Return the [X, Y] coordinate for the center point of the cell that contains the specified text.  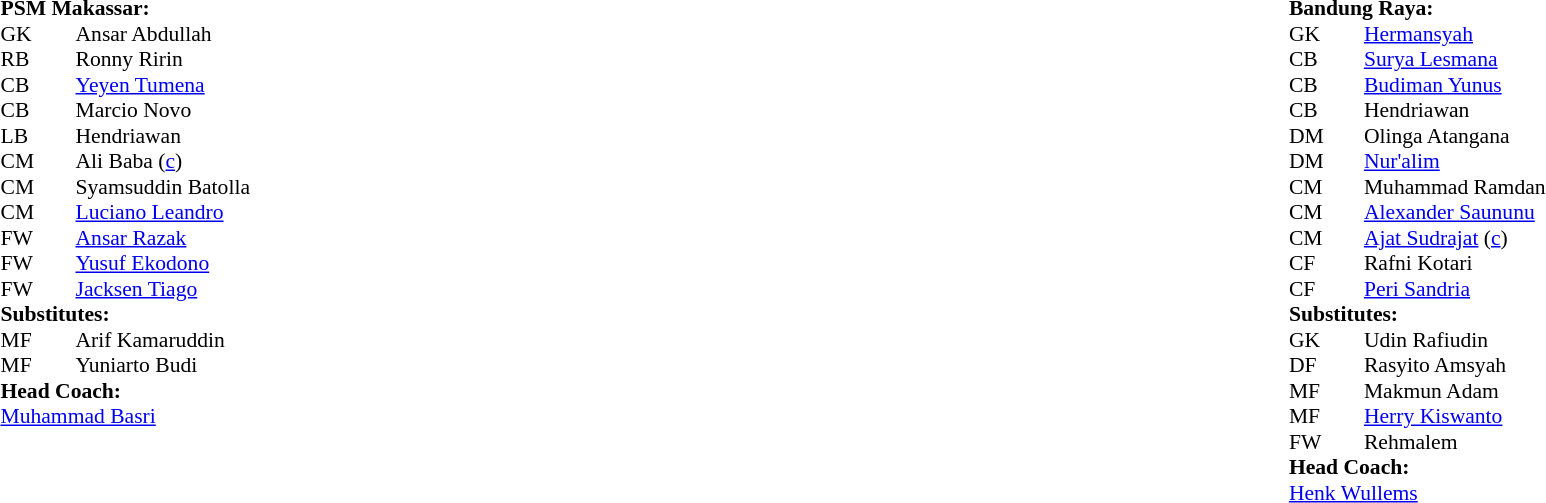
Rehmalem [1455, 442]
Ronny Ririn [163, 59]
RB [19, 59]
LB [19, 136]
Arif Kamaruddin [163, 340]
Syamsuddin Batolla [163, 187]
Marcio Novo [163, 111]
Ajat Sudrajat (c) [1455, 238]
Yuniarto Budi [163, 365]
Yusuf Ekodono [163, 263]
Ansar Abdullah [163, 34]
Budiman Yunus [1455, 85]
Ali Baba (c) [163, 161]
Muhammad Ramdan [1455, 187]
Rafni Kotari [1455, 263]
Yeyen Tumena [163, 85]
DF [1308, 365]
Hermansyah [1455, 34]
Olinga Atangana [1455, 136]
Jacksen Tiago [163, 289]
Makmun Adam [1455, 391]
Surya Lesmana [1455, 59]
Luciano Leandro [163, 213]
Udin Rafiudin [1455, 340]
Peri Sandria [1455, 289]
Rasyito Amsyah [1455, 365]
Nur'alim [1455, 161]
Herry Kiswanto [1455, 417]
Ansar Razak [163, 238]
Muhammad Basri [124, 417]
Alexander Saununu [1455, 213]
